Find where the given text appears and provide that cell's center as [X, Y] coordinate. 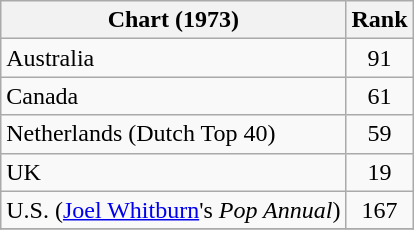
Chart (1973) [174, 20]
167 [380, 210]
Rank [380, 20]
61 [380, 96]
91 [380, 58]
U.S. (Joel Whitburn's Pop Annual) [174, 210]
59 [380, 134]
UK [174, 172]
19 [380, 172]
Australia [174, 58]
Canada [174, 96]
Netherlands (Dutch Top 40) [174, 134]
